Scan for the cell matching the given text and deliver its [x, y] coordinate at center. 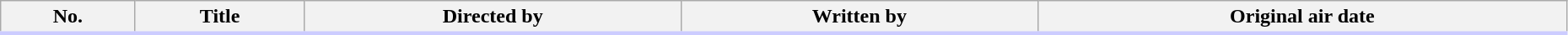
Title [219, 17]
No. [67, 17]
Directed by [493, 17]
Original air date [1302, 17]
Written by [859, 17]
